Return the [X, Y] coordinate for the center point of the cell that contains the specified text.  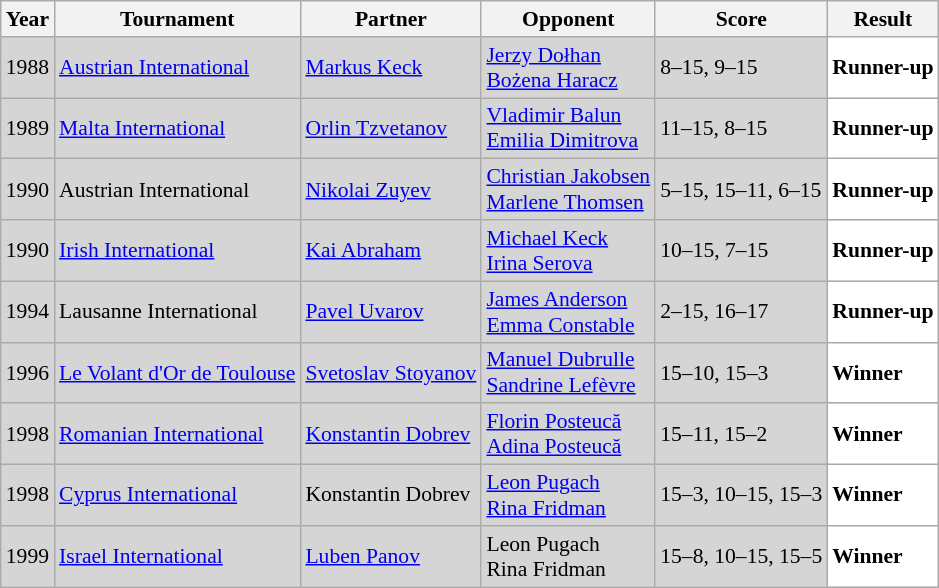
Year [28, 19]
Kai Abraham [390, 250]
1989 [28, 128]
Pavel Uvarov [390, 312]
5–15, 15–11, 6–15 [741, 190]
2–15, 16–17 [741, 312]
Michael Keck Irina Serova [568, 250]
Result [882, 19]
11–15, 8–15 [741, 128]
Vladimir Balun Emilia Dimitrova [568, 128]
Tournament [177, 19]
Lausanne International [177, 312]
James Anderson Emma Constable [568, 312]
15–8, 10–15, 15–5 [741, 556]
8–15, 9–15 [741, 68]
Orlin Tzvetanov [390, 128]
10–15, 7–15 [741, 250]
1996 [28, 372]
15–3, 10–15, 15–3 [741, 496]
Jerzy Dołhan Bożena Haracz [568, 68]
Opponent [568, 19]
15–11, 15–2 [741, 434]
Nikolai Zuyev [390, 190]
Florin Posteucă Adina Posteucă [568, 434]
1999 [28, 556]
15–10, 15–3 [741, 372]
Partner [390, 19]
Romanian International [177, 434]
Malta International [177, 128]
Luben Panov [390, 556]
1988 [28, 68]
Irish International [177, 250]
Israel International [177, 556]
Christian Jakobsen Marlene Thomsen [568, 190]
Le Volant d'Or de Toulouse [177, 372]
Markus Keck [390, 68]
Svetoslav Stoyanov [390, 372]
Score [741, 19]
Cyprus International [177, 496]
1994 [28, 312]
Manuel Dubrulle Sandrine Lefèvre [568, 372]
